For the text-containing cell, return its midpoint in [X, Y] coordinate format. 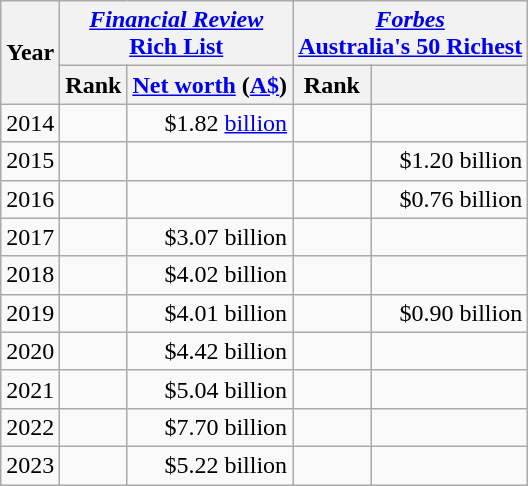
2017 [30, 237]
Year [30, 52]
2015 [30, 161]
Net worth (A$) [210, 85]
2014 [30, 123]
$1.20 billion [450, 161]
$0.90 billion [450, 313]
$4.01 billion [210, 313]
2019 [30, 313]
$5.04 billion [210, 389]
$7.70 billion [210, 427]
ForbesAustralia's 50 Richest [410, 34]
$4.42 billion [210, 351]
2016 [30, 199]
2022 [30, 427]
2021 [30, 389]
$0.76 billion [450, 199]
$5.22 billion [210, 465]
Financial ReviewRich List [176, 34]
$4.02 billion [210, 275]
2023 [30, 465]
$1.82 billion [210, 123]
2018 [30, 275]
$3.07 billion [210, 237]
2020 [30, 351]
